Find where the given text appears and provide that cell's center as [x, y] coordinate. 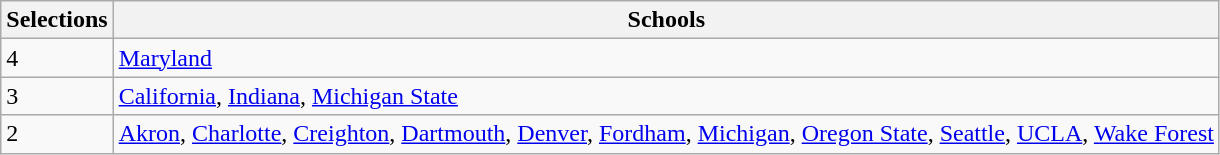
Schools [666, 20]
Maryland [666, 58]
California, Indiana, Michigan State [666, 96]
4 [57, 58]
Akron, Charlotte, Creighton, Dartmouth, Denver, Fordham, Michigan, Oregon State, Seattle, UCLA, Wake Forest [666, 134]
2 [57, 134]
3 [57, 96]
Selections [57, 20]
